Output the [x, y] coordinate of the center of the cell containing the given text.  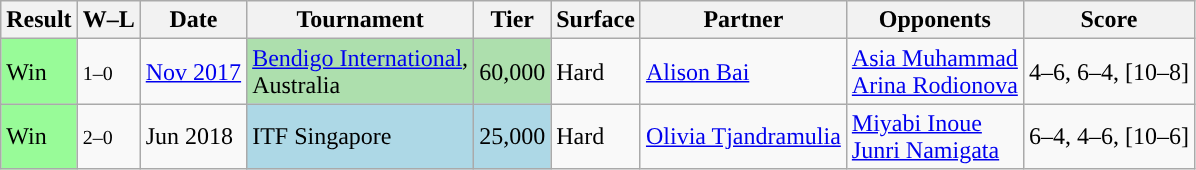
60,000 [512, 72]
2–0 [108, 136]
Asia Muhammad Arina Rodionova [934, 72]
Opponents [934, 20]
Bendigo International, Australia [360, 72]
Tier [512, 20]
Miyabi Inoue Junri Namigata [934, 136]
Partner [743, 20]
Score [1108, 20]
Tournament [360, 20]
ITF Singapore [360, 136]
Nov 2017 [193, 72]
Olivia Tjandramulia [743, 136]
W–L [108, 20]
Result [39, 20]
25,000 [512, 136]
Date [193, 20]
Alison Bai [743, 72]
4–6, 6–4, [10–8] [1108, 72]
1–0 [108, 72]
Surface [596, 20]
Jun 2018 [193, 136]
6–4, 4–6, [10–6] [1108, 136]
